Locate the cell with the specified text and output its (x, y) center coordinate. 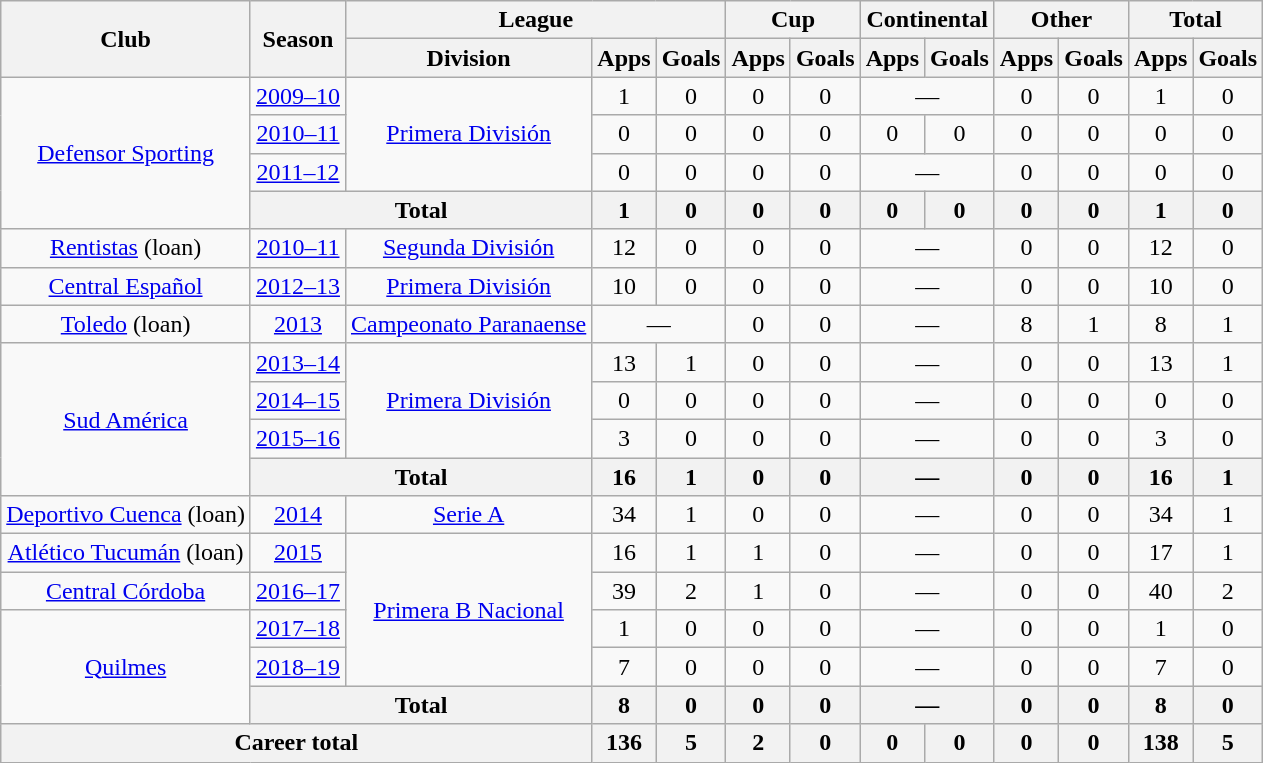
Defensor Sporting (126, 153)
2009–10 (298, 96)
2013 (298, 324)
Sud América (126, 419)
136 (624, 743)
2013–14 (298, 362)
Serie A (468, 515)
Club (126, 39)
Quilmes (126, 667)
39 (624, 591)
Central Córdoba (126, 591)
Rentistas (loan) (126, 248)
Central Español (126, 286)
Segunda División (468, 248)
2018–19 (298, 667)
2015 (298, 553)
2012–13 (298, 286)
2015–16 (298, 438)
Cup (793, 20)
2014 (298, 515)
Division (468, 58)
2014–15 (298, 400)
Toledo (loan) (126, 324)
Deportivo Cuenca (loan) (126, 515)
2017–18 (298, 629)
Career total (296, 743)
138 (1160, 743)
Season (298, 39)
Other (1061, 20)
17 (1160, 553)
League (535, 20)
Primera B Nacional (468, 610)
40 (1160, 591)
2011–12 (298, 172)
2016–17 (298, 591)
Atlético Tucumán (loan) (126, 553)
Continental (927, 20)
Campeonato Paranaense (468, 324)
